Capture the cell that displays the provided text and extract its (x, y) central coordinate. 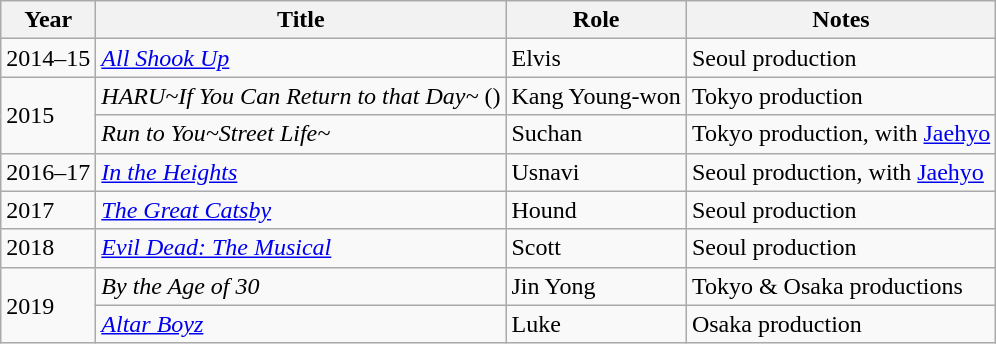
2014–15 (48, 58)
HARU~If You Can Return to that Day~ () (301, 96)
Role (596, 20)
2018 (48, 248)
Usnavi (596, 172)
Hound (596, 210)
Jin Yong (596, 286)
2015 (48, 115)
In the Heights (301, 172)
The Great Catsby (301, 210)
Tokyo & Osaka productions (840, 286)
Altar Boyz (301, 324)
2019 (48, 305)
Seoul production, with Jaehyo (840, 172)
Title (301, 20)
2016–17 (48, 172)
Notes (840, 20)
Scott (596, 248)
Osaka production (840, 324)
Year (48, 20)
Evil Dead: The Musical (301, 248)
All Shook Up (301, 58)
Run to You~Street Life~ (301, 134)
Tokyo production (840, 96)
2017 (48, 210)
Elvis (596, 58)
Tokyo production, with Jaehyo (840, 134)
By the Age of 30 (301, 286)
Suchan (596, 134)
Luke (596, 324)
Kang Young-won (596, 96)
